Find where the given text appears and provide that cell's center as (x, y) coordinate. 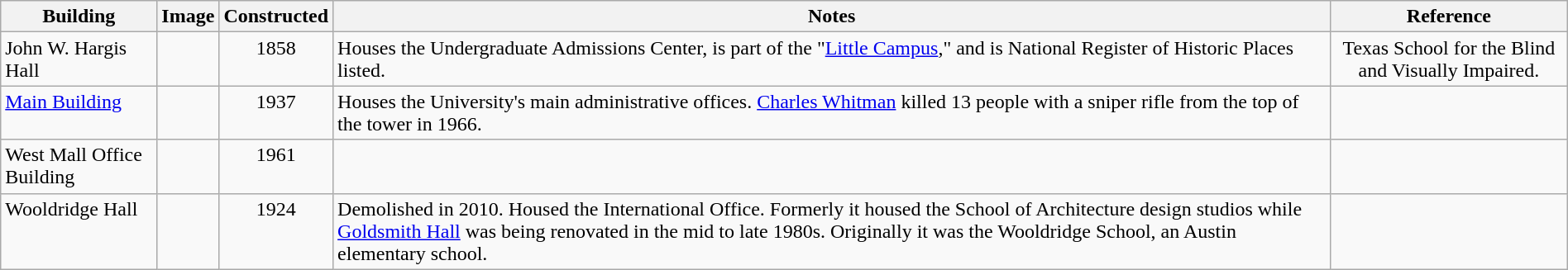
1937 (276, 112)
Notes (832, 17)
Houses the Undergraduate Admissions Center, is part of the "Little Campus," and is National Register of Historic Places listed. (832, 59)
Reference (1449, 17)
Building (79, 17)
Houses the University's main administrative offices. Charles Whitman killed 13 people with a sniper rifle from the top of the tower in 1966. (832, 112)
1961 (276, 167)
1858 (276, 59)
1924 (276, 231)
West Mall Office Building (79, 167)
Wooldridge Hall (79, 231)
Image (189, 17)
Texas School for the Blind and Visually Impaired. (1449, 59)
Main Building (79, 112)
Constructed (276, 17)
John W. Hargis Hall (79, 59)
